Output the (x, y) coordinate of the center of the cell containing the given text.  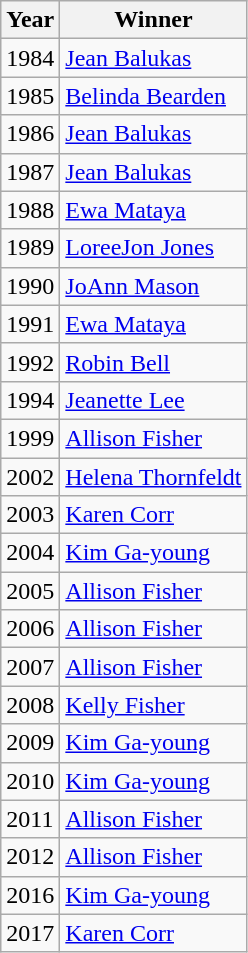
1991 (30, 324)
1994 (30, 400)
2006 (30, 629)
1987 (30, 172)
Robin Bell (154, 362)
2017 (30, 933)
2007 (30, 667)
Helena Thornfeldt (154, 477)
JoAnn Mason (154, 286)
2011 (30, 819)
Belinda Bearden (154, 96)
Winner (154, 20)
Jeanette Lee (154, 400)
1989 (30, 248)
2016 (30, 895)
2003 (30, 515)
Kelly Fisher (154, 705)
2008 (30, 705)
1992 (30, 362)
1999 (30, 438)
2012 (30, 857)
2004 (30, 553)
1986 (30, 134)
1984 (30, 58)
Year (30, 20)
1985 (30, 96)
1988 (30, 210)
LoreeJon Jones (154, 248)
1990 (30, 286)
2010 (30, 781)
2005 (30, 591)
2009 (30, 743)
2002 (30, 477)
